Extract the [X, Y] coordinate from the center of the cell holding the provided text.  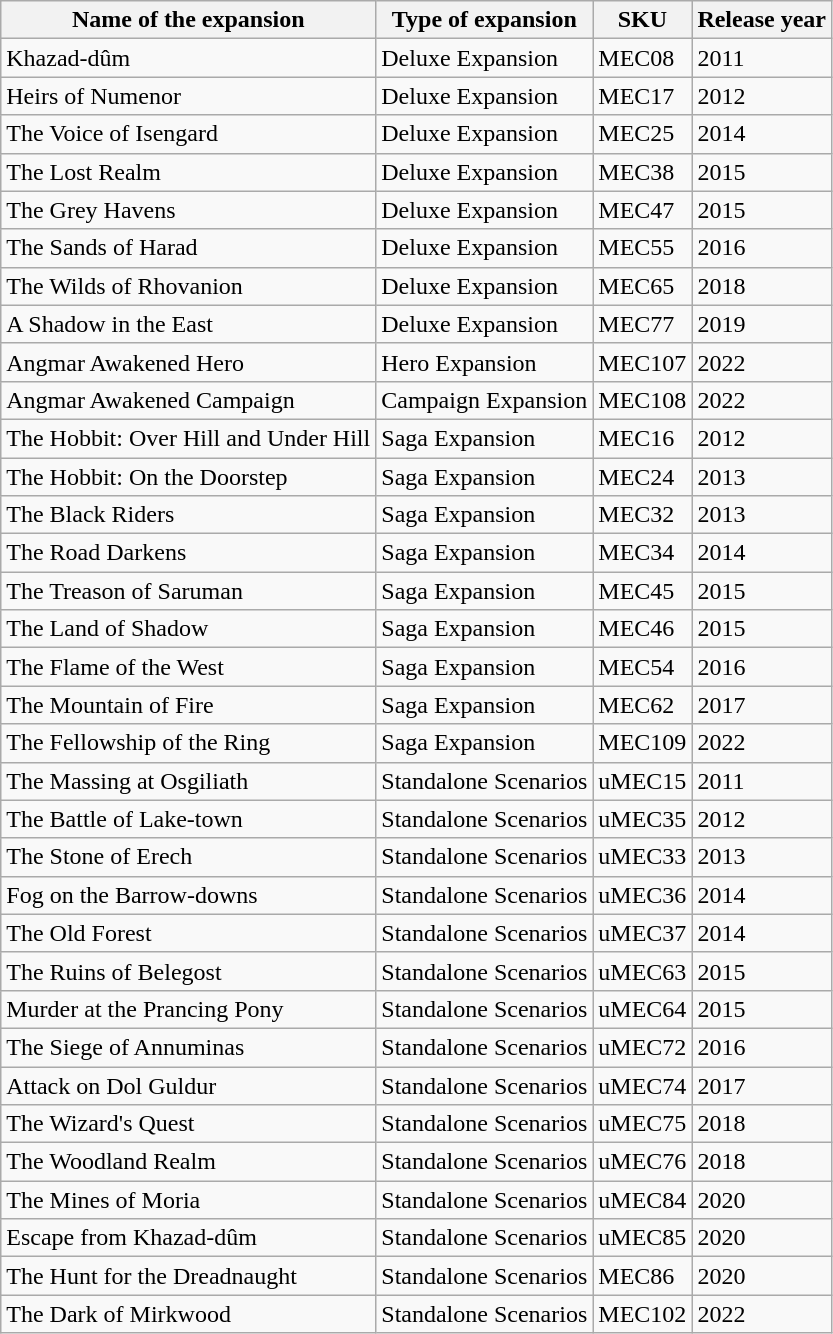
uMEC35 [642, 819]
MEC47 [642, 210]
Khazad-dûm [188, 58]
MEC24 [642, 477]
The Hobbit: Over Hill and Under Hill [188, 438]
The Flame of the West [188, 667]
uMEC76 [642, 1162]
SKU [642, 20]
The Black Riders [188, 515]
The Wilds of Rhovanion [188, 286]
The Stone of Erech [188, 857]
The Lost Realm [188, 172]
uMEC37 [642, 933]
The Treason of Saruman [188, 591]
MEC108 [642, 400]
Escape from Khazad-dûm [188, 1238]
MEC102 [642, 1314]
Fog on the Barrow-downs [188, 895]
A Shadow in the East [188, 324]
uMEC64 [642, 1009]
MEC77 [642, 324]
MEC109 [642, 743]
MEC46 [642, 629]
MEC65 [642, 286]
MEC17 [642, 96]
2019 [762, 324]
Type of expansion [484, 20]
MEC16 [642, 438]
Angmar Awakened Hero [188, 362]
Campaign Expansion [484, 400]
The Wizard's Quest [188, 1124]
The Grey Havens [188, 210]
The Hunt for the Dreadnaught [188, 1276]
Murder at the Prancing Pony [188, 1009]
uMEC84 [642, 1200]
MEC62 [642, 705]
MEC45 [642, 591]
Angmar Awakened Campaign [188, 400]
The Dark of Mirkwood [188, 1314]
The Old Forest [188, 933]
MEC38 [642, 172]
The Mines of Moria [188, 1200]
The Woodland Realm [188, 1162]
uMEC75 [642, 1124]
The Siege of Annuminas [188, 1047]
MEC25 [642, 134]
Hero Expansion [484, 362]
Name of the expansion [188, 20]
The Ruins of Belegost [188, 971]
The Road Darkens [188, 553]
The Hobbit: On the Doorstep [188, 477]
The Land of Shadow [188, 629]
The Massing at Osgiliath [188, 781]
MEC86 [642, 1276]
MEC54 [642, 667]
MEC55 [642, 248]
MEC107 [642, 362]
The Sands of Harad [188, 248]
uMEC15 [642, 781]
The Fellowship of the Ring [188, 743]
MEC34 [642, 553]
uMEC33 [642, 857]
Release year [762, 20]
Heirs of Numenor [188, 96]
uMEC85 [642, 1238]
uMEC74 [642, 1085]
The Voice of Isengard [188, 134]
Attack on Dol Guldur [188, 1085]
The Mountain of Fire [188, 705]
uMEC63 [642, 971]
MEC08 [642, 58]
The Battle of Lake-town [188, 819]
uMEC36 [642, 895]
uMEC72 [642, 1047]
MEC32 [642, 515]
